Scan for the cell matching the given text and deliver its (X, Y) coordinate at center. 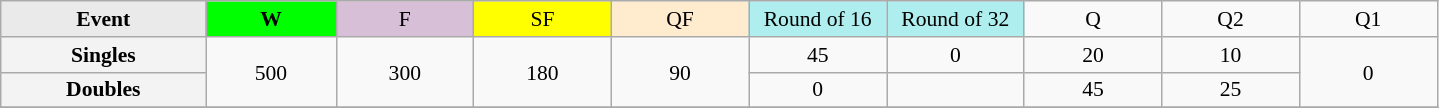
Round of 16 (818, 19)
SF (543, 19)
Round of 32 (955, 19)
W (271, 19)
F (405, 19)
20 (1093, 55)
25 (1231, 90)
Singles (104, 55)
500 (271, 72)
Doubles (104, 90)
300 (405, 72)
Q (1093, 19)
180 (543, 72)
QF (680, 19)
90 (680, 72)
10 (1231, 55)
Q2 (1231, 19)
Event (104, 19)
Q1 (1368, 19)
